Determine the [X, Y] coordinate at the center of the cell enclosing the given text.  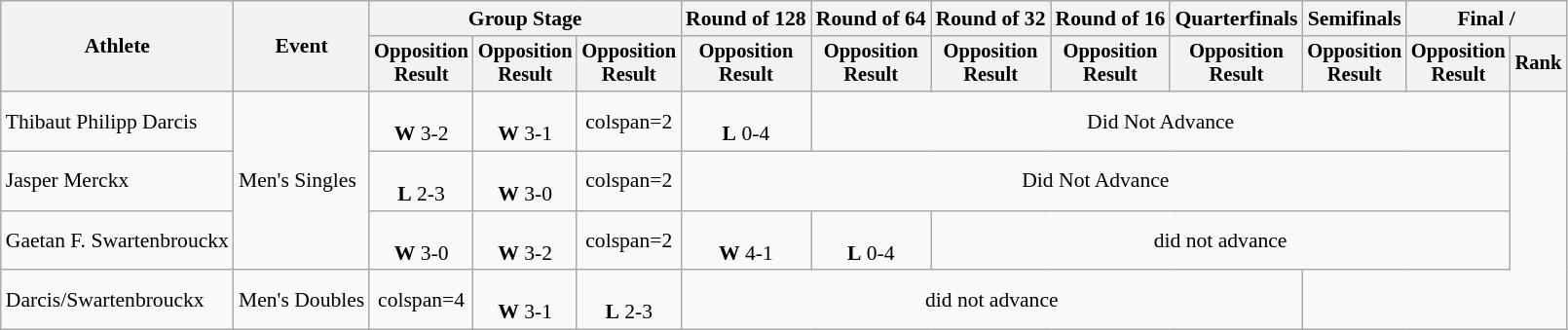
Round of 32 [991, 18]
Athlete [117, 47]
Round of 16 [1110, 18]
W 4-1 [746, 241]
Darcis/Swartenbrouckx [117, 300]
Semifinals [1354, 18]
Group Stage [525, 18]
Event [302, 47]
Men's Doubles [302, 300]
Rank [1539, 64]
Round of 64 [871, 18]
Quarterfinals [1236, 18]
Jasper Merckx [117, 181]
Gaetan F. Swartenbrouckx [117, 241]
colspan=4 [421, 300]
Thibaut Philipp Darcis [117, 121]
Men's Singles [302, 181]
Final / [1486, 18]
Round of 128 [746, 18]
